Pinpoint the cell where the given text exists, returning its (X, Y) midpoint coordinate. 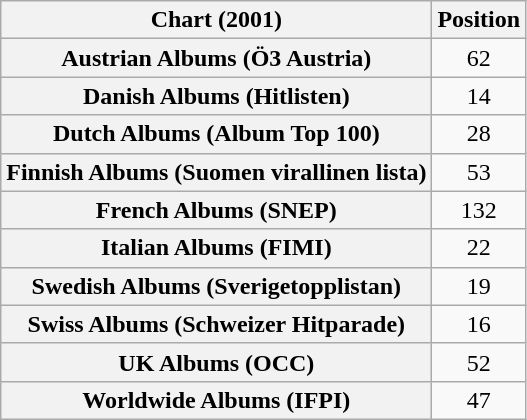
Position (479, 20)
62 (479, 58)
Finnish Albums (Suomen virallinen lista) (216, 172)
UK Albums (OCC) (216, 362)
Swiss Albums (Schweizer Hitparade) (216, 324)
52 (479, 362)
14 (479, 96)
28 (479, 134)
53 (479, 172)
French Albums (SNEP) (216, 210)
Italian Albums (FIMI) (216, 248)
Danish Albums (Hitlisten) (216, 96)
19 (479, 286)
22 (479, 248)
Worldwide Albums (IFPI) (216, 400)
16 (479, 324)
Dutch Albums (Album Top 100) (216, 134)
47 (479, 400)
Austrian Albums (Ö3 Austria) (216, 58)
Swedish Albums (Sverigetopplistan) (216, 286)
132 (479, 210)
Chart (2001) (216, 20)
